Return [x, y] of the center of cell containing provided text 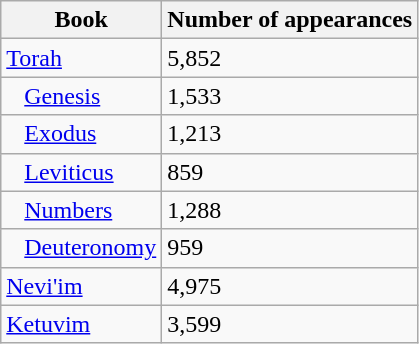
959 [290, 248]
1,213 [290, 134]
Deuteronomy [82, 248]
Number of appearances [290, 20]
3,599 [290, 324]
Torah [82, 58]
Leviticus [82, 172]
1,288 [290, 210]
5,852 [290, 58]
Nevi'im [82, 286]
859 [290, 172]
Exodus [82, 134]
1,533 [290, 96]
Genesis [82, 96]
Ketuvim [82, 324]
4,975 [290, 286]
Numbers [82, 210]
Book [82, 20]
